Find where the given text appears and provide that cell's center as [X, Y] coordinate. 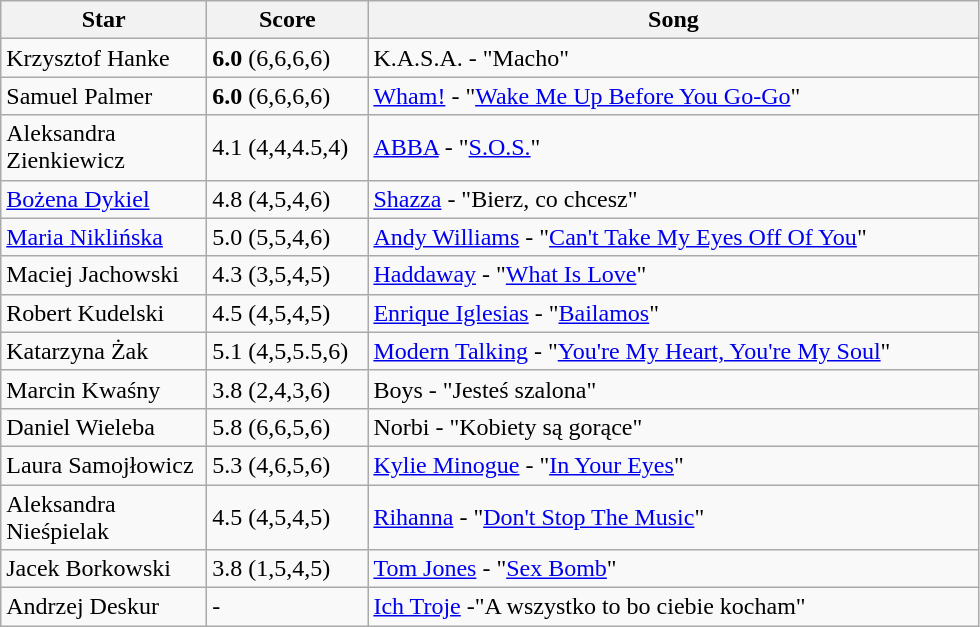
Enrique Iglesias - "Bailamos" [674, 313]
Andy Williams - "Can't Take My Eyes Off Of You" [674, 237]
Wham! - "Wake Me Up Before You Go-Go" [674, 96]
Modern Talking - "You're My Heart, You're My Soul" [674, 351]
Aleksandra Zienkiewicz [104, 148]
Laura Samojłowicz [104, 465]
- [288, 607]
Samuel Palmer [104, 96]
Andrzej Deskur [104, 607]
Boys - "Jesteś szalona" [674, 389]
Aleksandra Nieśpielak [104, 516]
5.8 (6,6,5,6) [288, 427]
Star [104, 20]
Robert Kudelski [104, 313]
3.8 (2,4,3,6) [288, 389]
5.0 (5,5,4,6) [288, 237]
5.3 (4,6,5,6) [288, 465]
4.8 (4,5,4,6) [288, 199]
Norbi - "Kobiety są gorące" [674, 427]
Haddaway - "What Is Love" [674, 275]
Maria Niklińska [104, 237]
Ich Troje -"A wszystko to bo ciebie kocham" [674, 607]
ABBA - "S.O.S." [674, 148]
Score [288, 20]
Kylie Minogue - "In Your Eyes" [674, 465]
4.3 (3,5,4,5) [288, 275]
Shazza - "Bierz, co chcesz" [674, 199]
K.A.S.A. - "Macho" [674, 58]
3.8 (1,5,4,5) [288, 569]
Rihanna - "Don't Stop The Music" [674, 516]
Bożena Dykiel [104, 199]
Krzysztof Hanke [104, 58]
Tom Jones - "Sex Bomb" [674, 569]
Jacek Borkowski [104, 569]
4.1 (4,4,4.5,4) [288, 148]
5.1 (4,5,5.5,6) [288, 351]
Daniel Wieleba [104, 427]
Marcin Kwaśny [104, 389]
Katarzyna Żak [104, 351]
Maciej Jachowski [104, 275]
Song [674, 20]
